Search for the cell housing the specified text and yield its [X, Y] center coordinate. 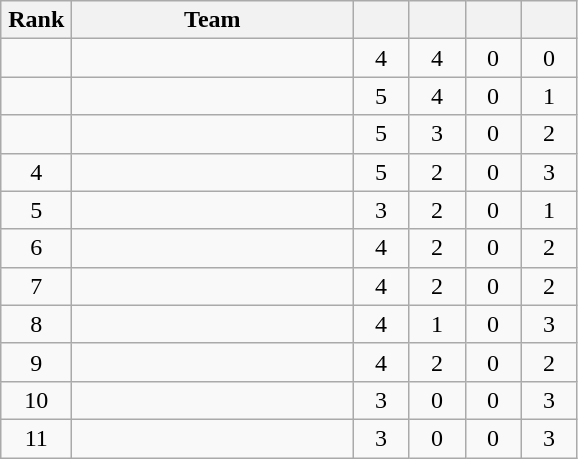
10 [36, 400]
11 [36, 438]
Rank [36, 20]
7 [36, 286]
Team [212, 20]
8 [36, 324]
6 [36, 248]
9 [36, 362]
